Output the [X, Y] coordinate of the center of the cell containing the given text.  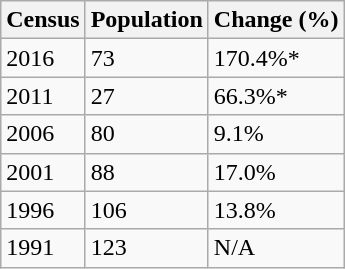
88 [146, 172]
2001 [43, 172]
73 [146, 58]
9.1% [276, 134]
2006 [43, 134]
13.8% [276, 210]
2011 [43, 96]
27 [146, 96]
1991 [43, 248]
123 [146, 248]
N/A [276, 248]
Census [43, 20]
Population [146, 20]
170.4%* [276, 58]
Change (%) [276, 20]
80 [146, 134]
2016 [43, 58]
1996 [43, 210]
66.3%* [276, 96]
106 [146, 210]
17.0% [276, 172]
